Capture the cell that displays the provided text and extract its [x, y] central coordinate. 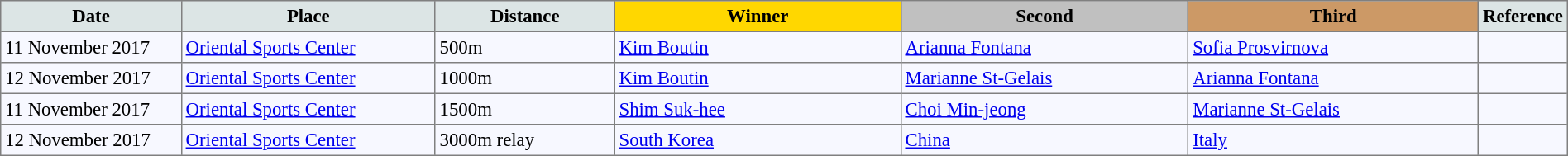
Distance [524, 17]
South Korea [758, 140]
500m [524, 47]
Third [1333, 17]
Choi Min-jeong [1045, 109]
1500m [524, 109]
Sofia Prosvirnova [1333, 47]
China [1045, 140]
Place [308, 17]
Reference [1523, 17]
Italy [1333, 140]
3000m relay [524, 140]
1000m [524, 78]
Winner [758, 17]
Date [91, 17]
Second [1045, 17]
Shim Suk-hee [758, 109]
